Locate the cell with the specified text and output its (x, y) center coordinate. 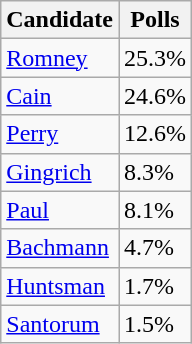
Cain (60, 96)
Paul (60, 210)
4.7% (154, 248)
Santorum (60, 324)
1.5% (154, 324)
Polls (154, 20)
Gingrich (60, 172)
Romney (60, 58)
Huntsman (60, 286)
Candidate (60, 20)
Bachmann (60, 248)
8.1% (154, 210)
1.7% (154, 286)
25.3% (154, 58)
12.6% (154, 134)
24.6% (154, 96)
Perry (60, 134)
8.3% (154, 172)
